Capture the cell that displays the provided text and extract its (x, y) central coordinate. 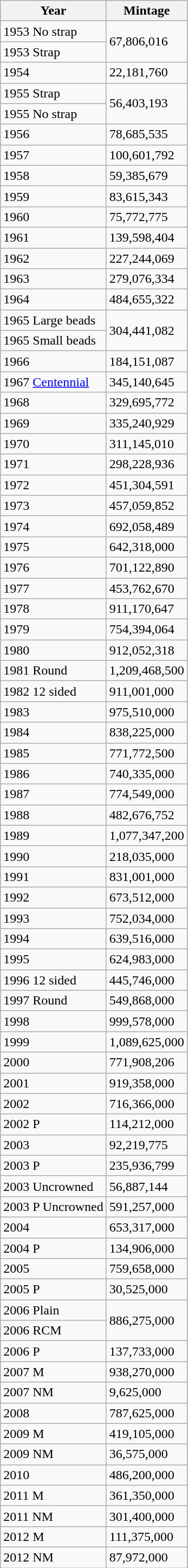
445,746,000 (146, 980)
30,525,000 (146, 1290)
2010 (53, 1475)
999,578,000 (146, 1021)
227,244,069 (146, 258)
345,140,645 (146, 382)
1988 (53, 815)
22,181,760 (146, 73)
1983 (53, 712)
1960 (53, 217)
1971 (53, 464)
1968 (53, 403)
87,972,000 (146, 1557)
1980 (53, 650)
1977 (53, 588)
419,105,000 (146, 1434)
311,145,010 (146, 444)
752,034,000 (146, 918)
486,200,000 (146, 1475)
1987 (53, 794)
67,806,016 (146, 42)
886,275,000 (146, 1320)
938,270,000 (146, 1372)
1986 (53, 774)
2011 NM (53, 1516)
1984 (53, 733)
329,695,772 (146, 403)
457,059,852 (146, 506)
1953 No strap (53, 31)
56,403,193 (146, 103)
75,772,775 (146, 217)
2009 NM (53, 1454)
2002 P (53, 1124)
1954 (53, 73)
1990 (53, 856)
1953 Strap (53, 52)
1972 (53, 485)
1982 12 sided (53, 691)
740,335,000 (146, 774)
1992 (53, 897)
1967 Centennial (53, 382)
139,598,404 (146, 237)
Year (53, 11)
1974 (53, 526)
1997 Round (53, 1001)
1,077,347,200 (146, 835)
1993 (53, 918)
1965 Large beads (53, 320)
774,549,000 (146, 794)
831,001,000 (146, 877)
59,385,679 (146, 176)
2006 Plain (53, 1310)
2008 (53, 1413)
2003 (53, 1145)
92,219,775 (146, 1145)
2007 NM (53, 1392)
2003 P Uncrowned (53, 1207)
1976 (53, 567)
2012 M (53, 1537)
1978 (53, 609)
642,318,000 (146, 547)
100,601,792 (146, 155)
134,906,000 (146, 1248)
787,625,000 (146, 1413)
1965 Small beads (53, 341)
754,394,064 (146, 630)
1964 (53, 300)
2005 P (53, 1290)
1962 (53, 258)
653,317,000 (146, 1227)
2002 (53, 1104)
2003 Uncrowned (53, 1186)
624,983,000 (146, 960)
2004 P (53, 1248)
1956 (53, 134)
591,257,000 (146, 1207)
137,733,000 (146, 1351)
975,510,000 (146, 712)
235,936,799 (146, 1165)
304,441,082 (146, 331)
2005 (53, 1269)
759,658,000 (146, 1269)
2007 M (53, 1372)
919,358,000 (146, 1083)
2011 M (53, 1495)
218,035,000 (146, 856)
111,375,000 (146, 1537)
1995 (53, 960)
911,170,647 (146, 609)
279,076,334 (146, 279)
1959 (53, 196)
1979 (53, 630)
639,516,000 (146, 939)
2001 (53, 1083)
2012 NM (53, 1557)
1957 (53, 155)
298,228,936 (146, 464)
549,868,000 (146, 1001)
701,122,890 (146, 567)
78,685,535 (146, 134)
1970 (53, 444)
771,908,206 (146, 1062)
114,212,000 (146, 1124)
482,676,752 (146, 815)
1975 (53, 547)
1966 (53, 361)
2000 (53, 1062)
673,512,000 (146, 897)
2006 P (53, 1351)
1961 (53, 237)
771,772,500 (146, 753)
301,400,000 (146, 1516)
2004 (53, 1227)
1985 (53, 753)
1994 (53, 939)
2009 M (53, 1434)
1,089,625,000 (146, 1042)
1973 (53, 506)
184,151,087 (146, 361)
56,887,144 (146, 1186)
451,304,591 (146, 485)
912,052,318 (146, 650)
2006 RCM (53, 1331)
838,225,000 (146, 733)
Mintage (146, 11)
453,762,670 (146, 588)
1998 (53, 1021)
692,058,489 (146, 526)
484,655,322 (146, 300)
9,625,000 (146, 1392)
83,615,343 (146, 196)
1955 Strap (53, 93)
1991 (53, 877)
1969 (53, 423)
36,575,000 (146, 1454)
716,366,000 (146, 1104)
1958 (53, 176)
1981 Round (53, 671)
1989 (53, 835)
1963 (53, 279)
1996 12 sided (53, 980)
911,001,000 (146, 691)
2003 P (53, 1165)
1,209,468,500 (146, 671)
361,350,000 (146, 1495)
335,240,929 (146, 423)
1999 (53, 1042)
1955 No strap (53, 114)
